Extract the [x, y] coordinate from the center of the cell holding the provided text.  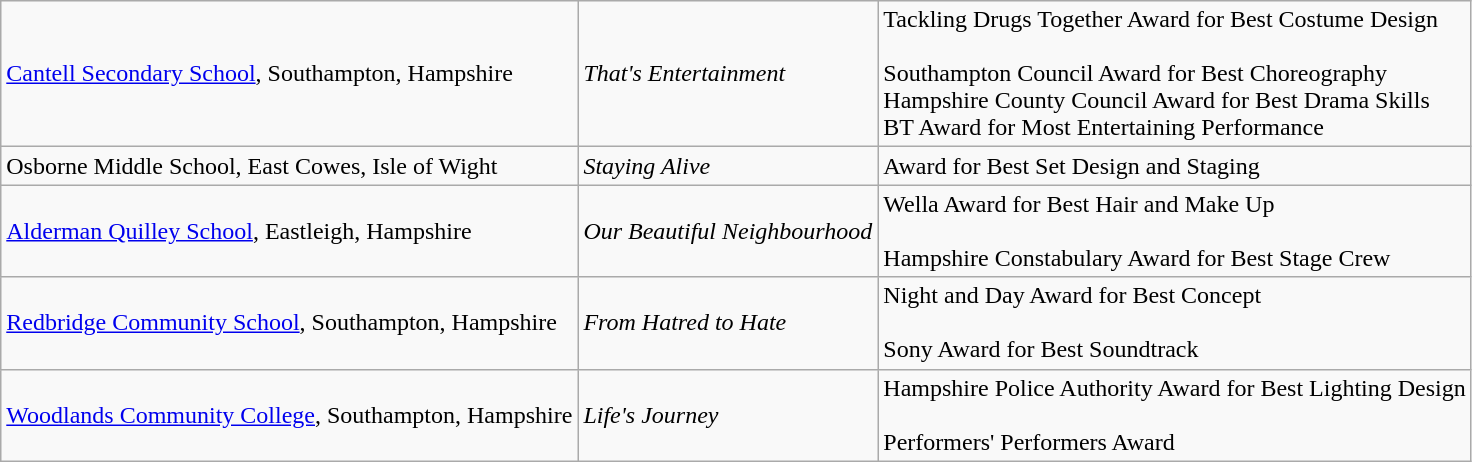
From Hatred to Hate [728, 323]
Award for Best Set Design and Staging [1174, 166]
That's Entertainment [728, 74]
Osborne Middle School, East Cowes, Isle of Wight [290, 166]
Hampshire Police Authority Award for Best Lighting DesignPerformers' Performers Award [1174, 415]
Our Beautiful Neighbourhood [728, 231]
Cantell Secondary School, Southampton, Hampshire [290, 74]
Night and Day Award for Best ConceptSony Award for Best Soundtrack [1174, 323]
Woodlands Community College, Southampton, Hampshire [290, 415]
Redbridge Community School, Southampton, Hampshire [290, 323]
Alderman Quilley School, Eastleigh, Hampshire [290, 231]
Wella Award for Best Hair and Make UpHampshire Constabulary Award for Best Stage Crew [1174, 231]
Staying Alive [728, 166]
Life's Journey [728, 415]
